For the text-containing cell, return its midpoint in [x, y] coordinate format. 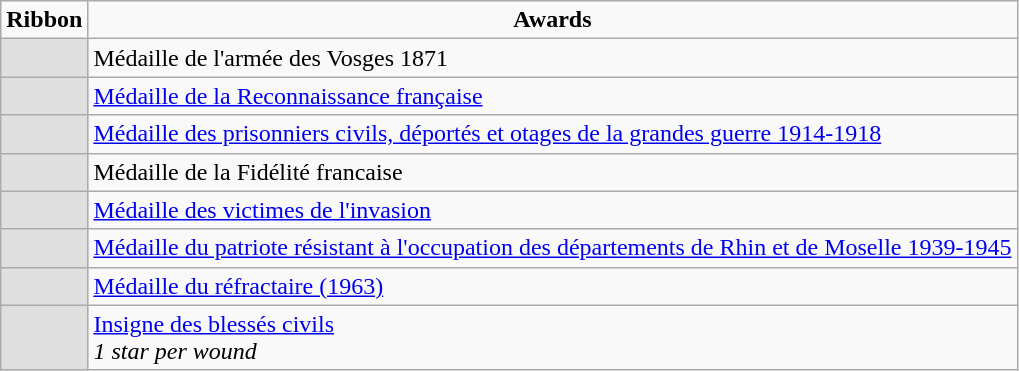
Médaille des prisonniers civils, déportés et otages de la grandes guerre 1914-1918 [552, 134]
Ribbon [44, 20]
Médaille de l'armée des Vosges 1871 [552, 58]
Médaille du réfractaire (1963) [552, 286]
Médaille des victimes de l'invasion [552, 210]
Médaille du patriote résistant à l'occupation des départements de Rhin et de Moselle 1939-1945 [552, 248]
Médaille de la Reconnaissance française [552, 96]
Médaille de la Fidélité francaise [552, 172]
Awards [552, 20]
Insigne des blessés civils 1 star per wound [552, 338]
